Search for the cell housing the specified text and yield its (x, y) center coordinate. 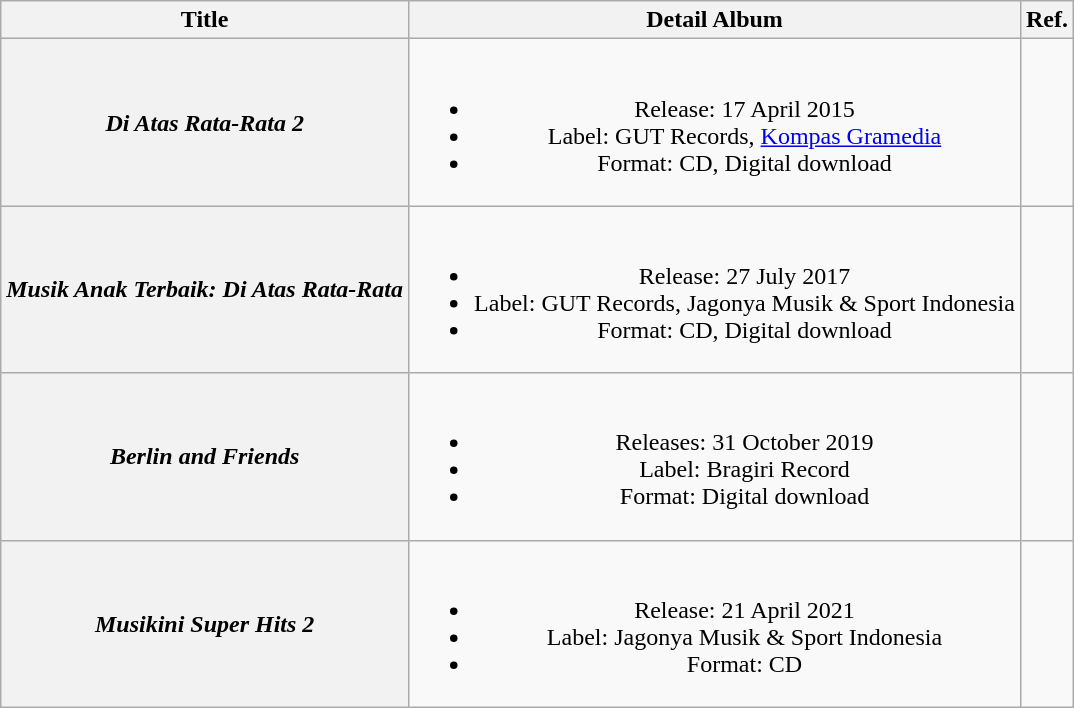
Berlin and Friends (205, 456)
Musikini Super Hits 2 (205, 624)
Release: 17 April 2015Label: GUT Records, Kompas GramediaFormat: CD, Digital download (715, 122)
Ref. (1046, 20)
Detail Album (715, 20)
Release: 21 April 2021Label: Jagonya Musik & Sport IndonesiaFormat: CD (715, 624)
Musik Anak Terbaik: Di Atas Rata-Rata (205, 290)
Releases: 31 October 2019Label: Bragiri RecordFormat: Digital download (715, 456)
Di Atas Rata-Rata 2 (205, 122)
Title (205, 20)
Release: 27 July 2017Label: GUT Records, Jagonya Musik & Sport IndonesiaFormat: CD, Digital download (715, 290)
